Detect which cell encompasses the target text, then output its (X, Y) center coordinate. 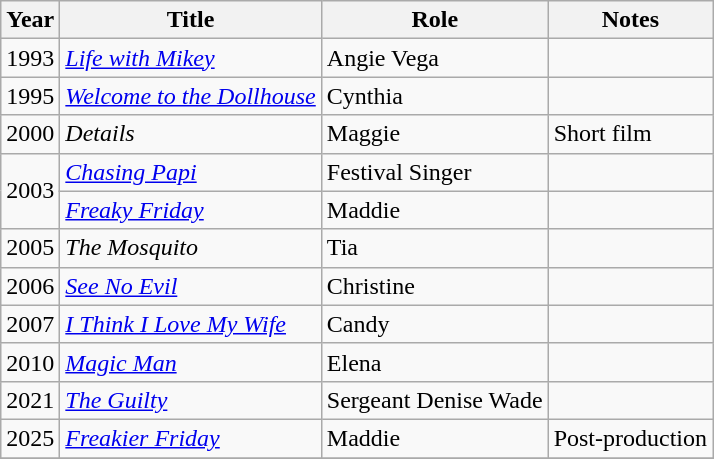
Cynthia (434, 96)
Angie Vega (434, 58)
I Think I Love My Wife (190, 324)
Christine (434, 286)
Year (30, 20)
1993 (30, 58)
Notes (630, 20)
Maggie (434, 134)
1995 (30, 96)
2006 (30, 286)
Short film (630, 134)
2000 (30, 134)
2003 (30, 191)
Freaky Friday (190, 210)
Details (190, 134)
Candy (434, 324)
2025 (30, 438)
Sergeant Denise Wade (434, 400)
2021 (30, 400)
See No Evil (190, 286)
Life with Mikey (190, 58)
Freakier Friday (190, 438)
Post-production (630, 438)
Tia (434, 248)
2007 (30, 324)
The Mosquito (190, 248)
The Guilty (190, 400)
Title (190, 20)
2010 (30, 362)
Festival Singer (434, 172)
Chasing Papi (190, 172)
Role (434, 20)
Elena (434, 362)
Magic Man (190, 362)
2005 (30, 248)
Welcome to the Dollhouse (190, 96)
